Return (x, y) of the center of cell containing provided text 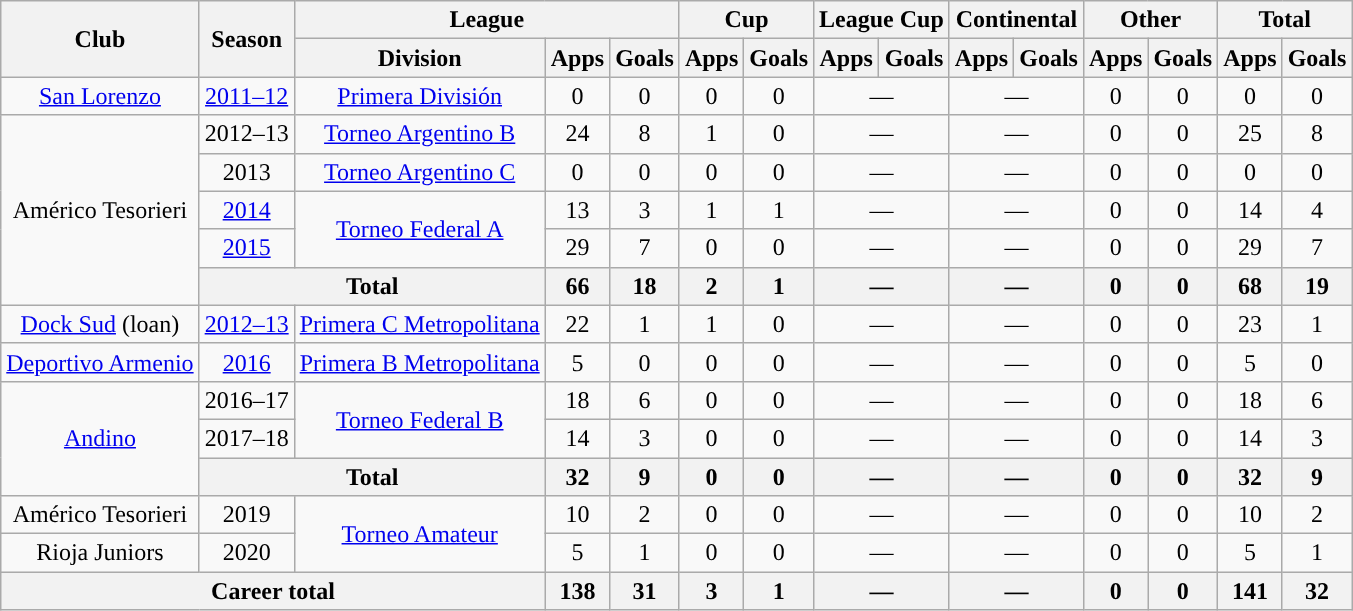
Deportivo Armenio (100, 362)
66 (577, 286)
23 (1250, 324)
Torneo Argentino C (420, 172)
Rioja Juniors (100, 553)
4 (1317, 210)
Torneo Amateur (420, 534)
Primera C Metropolitana (420, 324)
13 (577, 210)
Cup (746, 20)
League Cup (882, 20)
2014 (246, 210)
Dock Sud (loan) (100, 324)
22 (577, 324)
2013 (246, 172)
141 (1250, 591)
24 (577, 134)
Torneo Federal A (420, 229)
2016–17 (246, 400)
League (486, 20)
2015 (246, 248)
Andino (100, 438)
2020 (246, 553)
Torneo Argentino B (420, 134)
19 (1317, 286)
Career total (273, 591)
Primera División (420, 96)
2019 (246, 515)
25 (1250, 134)
Division (420, 58)
Club (100, 39)
Torneo Federal B (420, 419)
68 (1250, 286)
Primera B Metropolitana (420, 362)
San Lorenzo (100, 96)
31 (645, 591)
Season (246, 39)
2016 (246, 362)
Continental (1016, 20)
2017–18 (246, 438)
138 (577, 591)
Other (1150, 20)
2011–12 (246, 96)
